Pinpoint the cell where the given text exists, returning its [X, Y] midpoint coordinate. 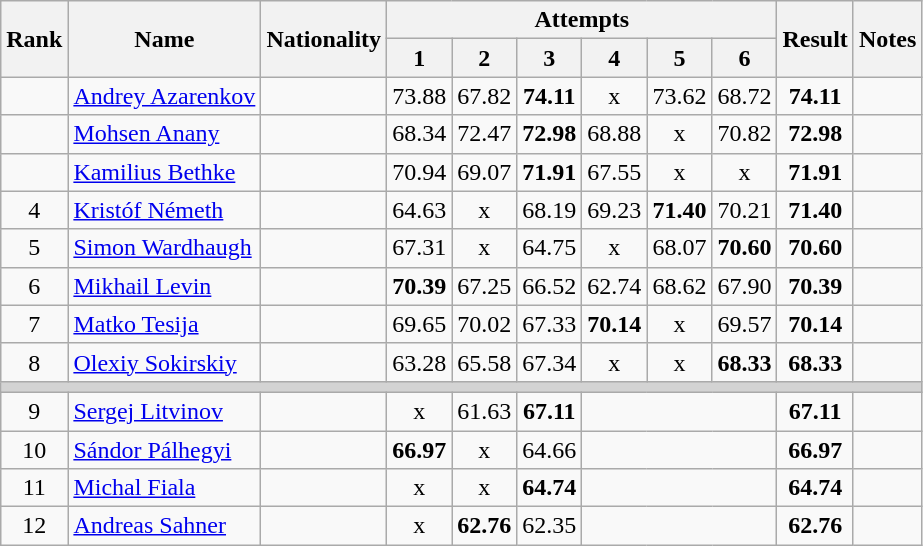
67.55 [614, 172]
70.21 [744, 210]
Sergej Litvinov [164, 411]
67.34 [550, 362]
73.62 [680, 96]
67.31 [420, 248]
69.07 [484, 172]
68.19 [550, 210]
Rank [34, 39]
70.02 [484, 324]
Result [815, 39]
69.23 [614, 210]
Michal Fiala [164, 488]
Sándor Pálhegyi [164, 449]
Name [164, 39]
62.35 [550, 526]
64.66 [550, 449]
70.82 [744, 134]
68.72 [744, 96]
72.47 [484, 134]
Andreas Sahner [164, 526]
64.63 [420, 210]
61.63 [484, 411]
Attempts [582, 20]
67.25 [484, 286]
68.88 [614, 134]
Mohsen Anany [164, 134]
3 [550, 58]
67.82 [484, 96]
62.74 [614, 286]
69.65 [420, 324]
68.34 [420, 134]
10 [34, 449]
66.52 [550, 286]
67.33 [550, 324]
Andrey Azarenkov [164, 96]
68.62 [680, 286]
9 [34, 411]
67.90 [744, 286]
73.88 [420, 96]
70.94 [420, 172]
11 [34, 488]
7 [34, 324]
Olexiy Sokirskiy [164, 362]
65.58 [484, 362]
69.57 [744, 324]
Kristóf Németh [164, 210]
Kamilius Bethke [164, 172]
64.75 [550, 248]
Nationality [324, 39]
1 [420, 58]
Notes [887, 39]
Matko Tesija [164, 324]
12 [34, 526]
2 [484, 58]
Simon Wardhaugh [164, 248]
68.07 [680, 248]
Mikhail Levin [164, 286]
63.28 [420, 362]
8 [34, 362]
